Locate the cell with the specified text and output its [X, Y] center coordinate. 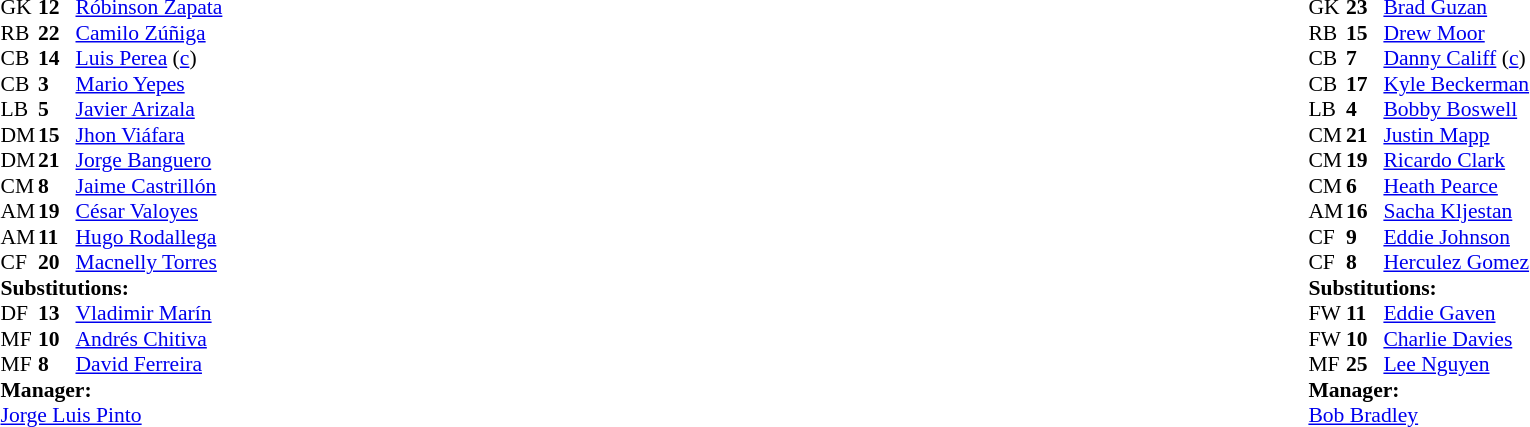
Macnelly Torres [150, 263]
6 [1365, 186]
Andrés Chitiva [150, 339]
Camilo Zúñiga [150, 33]
20 [57, 263]
Bobby Boswell [1456, 109]
22 [57, 33]
Jorge Banguero [150, 161]
Justin Mapp [1456, 135]
Charlie Davies [1456, 339]
25 [1365, 365]
Ricardo Clark [1456, 161]
Herculez Gomez [1456, 263]
9 [1365, 237]
14 [57, 59]
Jhon Viáfara [150, 135]
Heath Pearce [1456, 186]
Javier Arizala [150, 109]
Luis Perea (c) [150, 59]
5 [57, 109]
Eddie Gaven [1456, 313]
Danny Califf (c) [1456, 59]
Vladimir Marín [150, 313]
3 [57, 84]
DF [19, 313]
Sacha Kljestan [1456, 211]
17 [1365, 84]
Eddie Johnson [1456, 237]
Drew Moor [1456, 33]
Kyle Beckerman [1456, 84]
4 [1365, 109]
16 [1365, 211]
Jaime Castrillón [150, 186]
David Ferreira [150, 365]
7 [1365, 59]
13 [57, 313]
César Valoyes [150, 211]
Mario Yepes [150, 84]
Hugo Rodallega [150, 237]
Lee Nguyen [1456, 365]
